Find where the given text appears and provide that cell's center as [x, y] coordinate. 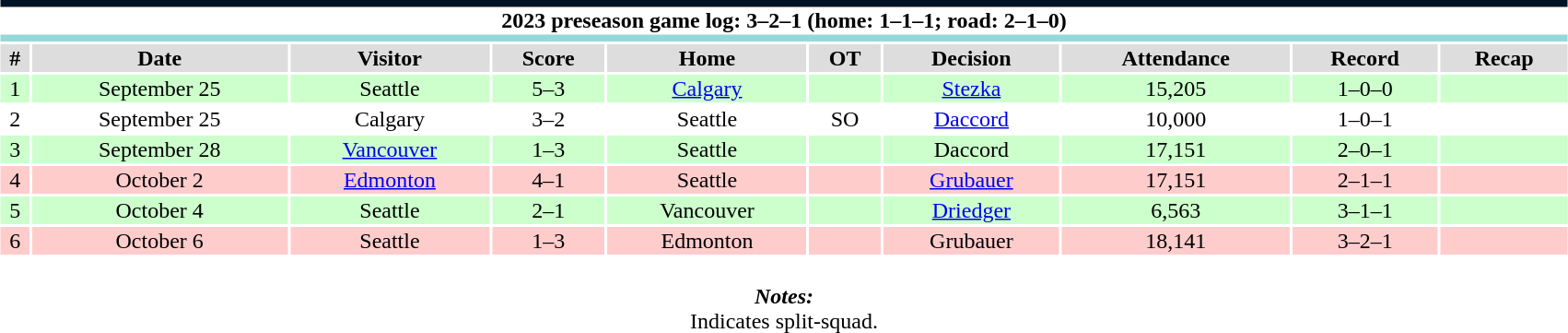
October 6 [158, 241]
1 [15, 89]
Visitor [390, 58]
15,205 [1176, 89]
4–1 [548, 180]
Decision [972, 58]
6,563 [1176, 210]
September 28 [158, 149]
SO [846, 119]
October 4 [158, 210]
18,141 [1176, 241]
1–0–0 [1365, 89]
2 [15, 119]
3 [15, 149]
Record [1365, 58]
2–1–1 [1365, 180]
3–2–1 [1365, 241]
2023 preseason game log: 3–2–1 (home: 1–1–1; road: 2–1–0) [784, 20]
Score [548, 58]
4 [15, 180]
1–0–1 [1365, 119]
5–3 [548, 89]
10,000 [1176, 119]
5 [15, 210]
Attendance [1176, 58]
Stezka [972, 89]
Recap [1504, 58]
6 [15, 241]
Date [158, 58]
OT [846, 58]
2–1 [548, 210]
# [15, 58]
Driedger [972, 210]
3–1–1 [1365, 210]
Home [707, 58]
3–2 [548, 119]
October 2 [158, 180]
2–0–1 [1365, 149]
